Search for the cell housing the specified text and yield its [x, y] center coordinate. 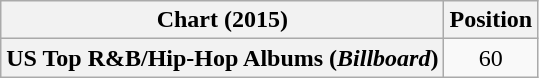
Chart (2015) [222, 20]
60 [491, 58]
US Top R&B/Hip-Hop Albums (Billboard) [222, 58]
Position [491, 20]
